Pinpoint the cell where the given text exists, returning its (x, y) midpoint coordinate. 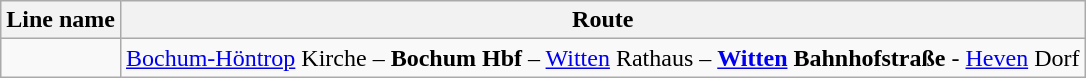
Route (602, 20)
Bochum-Höntrop Kirche – Bochum Hbf – Witten Rathaus – Witten Bahnhofstraße - Heven Dorf (602, 58)
Line name (61, 20)
